Identify which cell holds the provided text, then report its [X, Y] central coordinate. 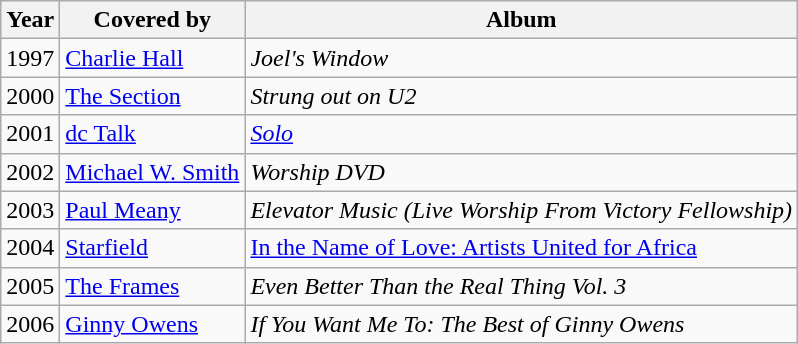
2004 [30, 248]
Covered by [152, 20]
In the Name of Love: Artists United for Africa [522, 248]
1997 [30, 58]
2003 [30, 210]
Solo [522, 134]
2002 [30, 172]
Album [522, 20]
Worship DVD [522, 172]
2006 [30, 324]
Year [30, 20]
Paul Meany [152, 210]
2001 [30, 134]
If You Want Me To: The Best of Ginny Owens [522, 324]
Charlie Hall [152, 58]
The Section [152, 96]
Strung out on U2 [522, 96]
2005 [30, 286]
Elevator Music (Live Worship From Victory Fellowship) [522, 210]
Starfield [152, 248]
Joel's Window [522, 58]
dc Talk [152, 134]
The Frames [152, 286]
Ginny Owens [152, 324]
2000 [30, 96]
Even Better Than the Real Thing Vol. 3 [522, 286]
Michael W. Smith [152, 172]
